Capture the cell that displays the provided text and extract its [x, y] central coordinate. 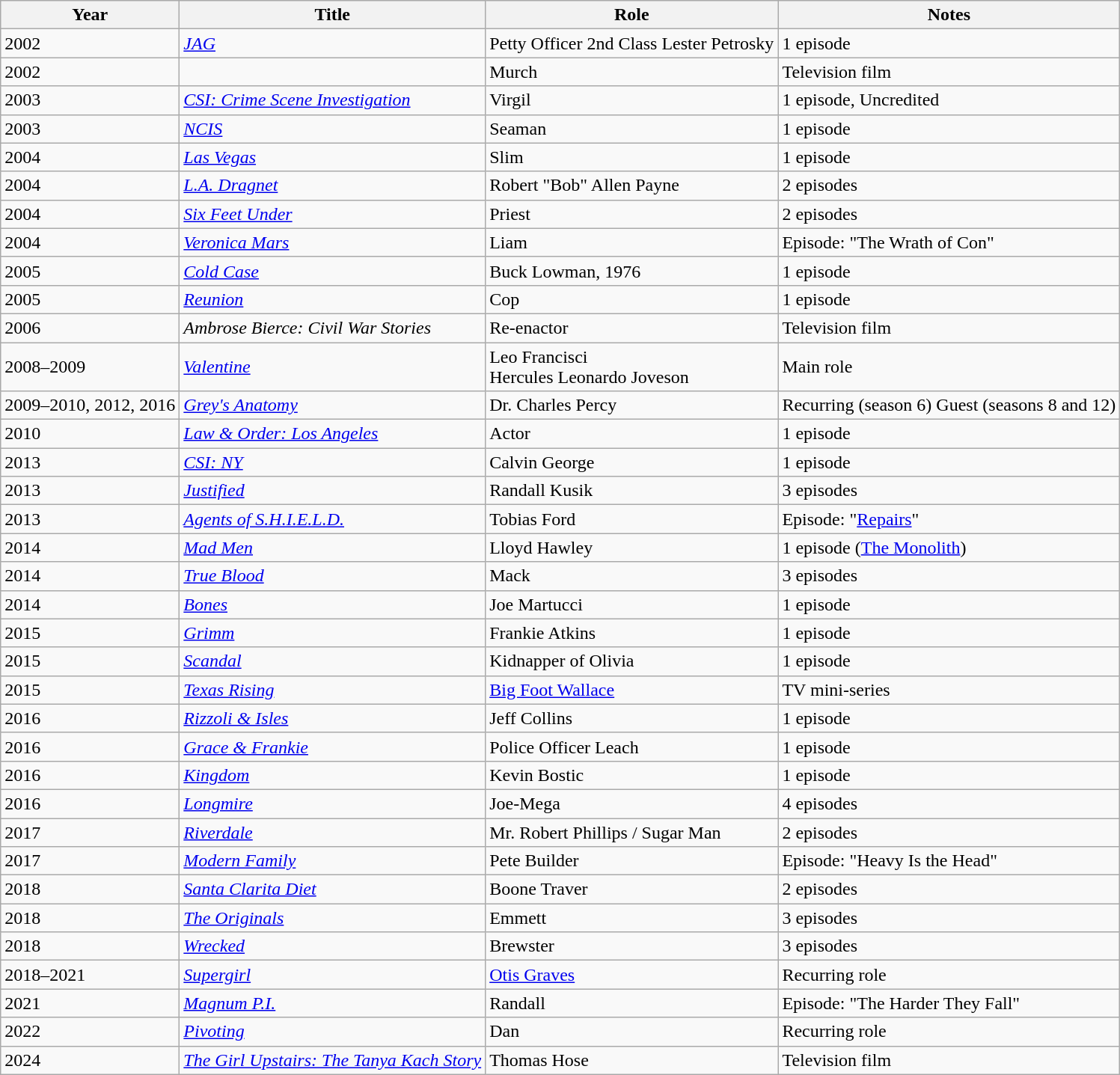
2021 [90, 1003]
2006 [90, 328]
4 episodes [949, 803]
Mr. Robert Phillips / Sugar Man [631, 833]
Randall [631, 1003]
Riverdale [332, 833]
Slim [631, 157]
Six Feet Under [332, 214]
Grimm [332, 633]
Episode: "The Harder They Fall" [949, 1003]
Episode: "Heavy Is the Head" [949, 861]
Robert "Bob" Allen Payne [631, 186]
Ambrose Bierce: Civil War Stories [332, 328]
Re-enactor [631, 328]
Kevin Bostic [631, 775]
Las Vegas [332, 157]
Recurring (season 6) Guest (seasons 8 and 12) [949, 405]
Agents of S.H.I.E.L.D. [332, 519]
Thomas Hose [631, 1060]
Year [90, 15]
Grey's Anatomy [332, 405]
Murch [631, 72]
Longmire [332, 803]
Valentine [332, 367]
Petty Officer 2nd Class Lester Petrosky [631, 43]
Actor [631, 434]
TV mini-series [949, 690]
Big Foot Wallace [631, 690]
Reunion [332, 299]
Episode: "Repairs" [949, 519]
Randall Kusik [631, 491]
Kidnapper of Olivia [631, 661]
Role [631, 15]
NCIS [332, 129]
Brewster [631, 946]
Dr. Charles Percy [631, 405]
Leo Francisci Hercules Leonardo Joveson [631, 367]
Pete Builder [631, 861]
Virgil [631, 100]
Main role [949, 367]
Joe Martucci [631, 604]
Mack [631, 576]
Emmett [631, 918]
Wrecked [332, 946]
Joe-Mega [631, 803]
Cold Case [332, 271]
Seaman [631, 129]
Boone Traver [631, 889]
Modern Family [332, 861]
2009–2010, 2012, 2016 [90, 405]
Santa Clarita Diet [332, 889]
2008–2009 [90, 367]
1 episode (The Monolith) [949, 548]
Scandal [332, 661]
The Girl Upstairs: The Tanya Kach Story [332, 1060]
True Blood [332, 576]
Notes [949, 15]
Mad Men [332, 548]
Kingdom [332, 775]
L.A. Dragnet [332, 186]
Texas Rising [332, 690]
Grace & Frankie [332, 747]
The Originals [332, 918]
2024 [90, 1060]
Bones [332, 604]
Lloyd Hawley [631, 548]
Rizzoli & Isles [332, 718]
Tobias Ford [631, 519]
Police Officer Leach [631, 747]
Justified [332, 491]
Otis Graves [631, 975]
Supergirl [332, 975]
JAG [332, 43]
Law & Order: Los Angeles [332, 434]
Priest [631, 214]
1 episode, Uncredited [949, 100]
CSI: NY [332, 462]
2022 [90, 1032]
Pivoting [332, 1032]
Episode: "The Wrath of Con" [949, 242]
Title [332, 15]
Liam [631, 242]
Magnum P.I. [332, 1003]
Buck Lowman, 1976 [631, 271]
Calvin George [631, 462]
Veronica Mars [332, 242]
2018–2021 [90, 975]
CSI: Crime Scene Investigation [332, 100]
Cop [631, 299]
Dan [631, 1032]
2010 [90, 434]
Frankie Atkins [631, 633]
Jeff Collins [631, 718]
